Detect which cell encompasses the target text, then output its (x, y) center coordinate. 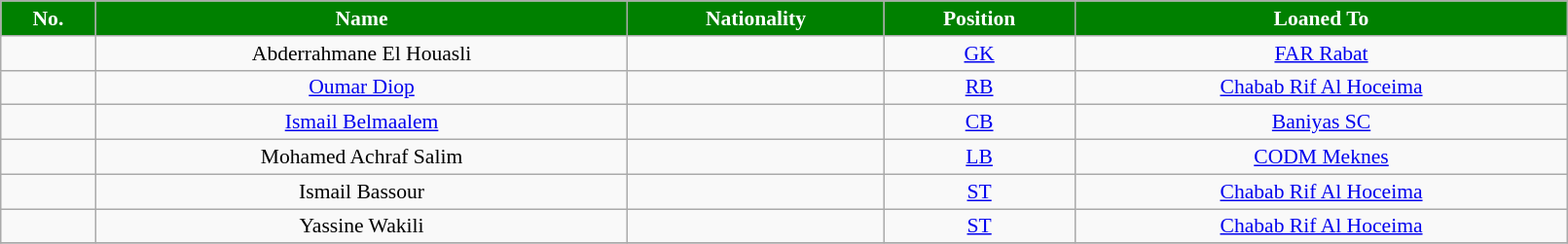
Name (362, 18)
Position (979, 18)
Abderrahmane El Houasli (362, 53)
GK (979, 53)
Baniyas SC (1322, 122)
Yassine Wakili (362, 227)
LB (979, 157)
Oumar Diop (362, 87)
Mohamed Achraf Salim (362, 157)
No. (49, 18)
Loaned To (1322, 18)
FAR Rabat (1322, 53)
RB (979, 87)
Nationality (755, 18)
Ismail Belmaalem (362, 122)
CB (979, 122)
CODM Meknes (1322, 157)
Ismail Bassour (362, 192)
